Return the (x, y) coordinate for the center point of the cell that contains the specified text.  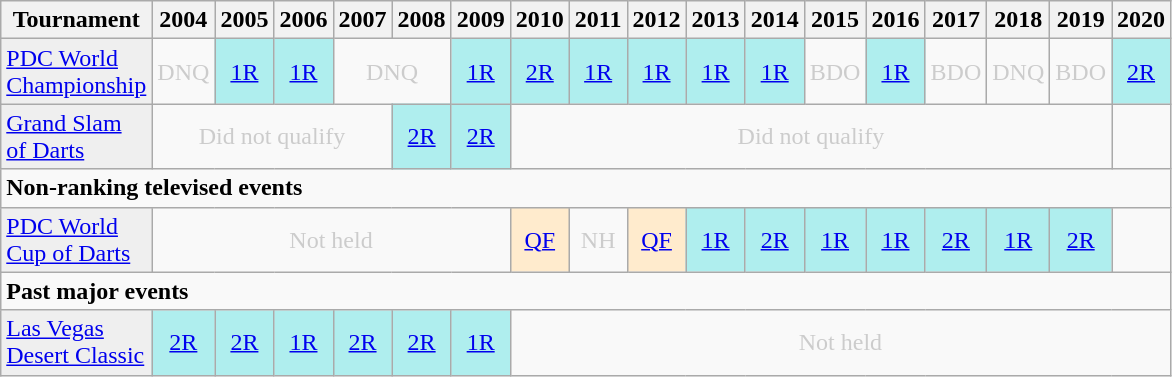
2017 (956, 20)
2004 (184, 20)
2013 (716, 20)
PDC World Championship (76, 72)
2010 (540, 20)
2020 (1142, 20)
PDC World Cup of Darts (76, 240)
2007 (362, 20)
Non-ranking televised events (586, 188)
2006 (304, 20)
2011 (598, 20)
2014 (774, 20)
NH (598, 240)
2016 (896, 20)
2015 (835, 20)
Grand Slam of Darts (76, 136)
Tournament (76, 20)
2009 (480, 20)
Las Vegas Desert Classic (76, 342)
2018 (1018, 20)
2008 (422, 20)
2019 (1081, 20)
2012 (656, 20)
Past major events (586, 291)
2005 (244, 20)
